Find where the given text appears and provide that cell's center as [x, y] coordinate. 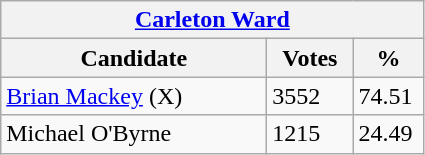
Michael O'Byrne [134, 134]
Candidate [134, 58]
74.51 [388, 96]
24.49 [388, 134]
Votes [310, 58]
1215 [310, 134]
Brian Mackey (X) [134, 96]
Carleton Ward [212, 20]
% [388, 58]
3552 [310, 96]
